Determine the [x, y] coordinate at the center of the cell enclosing the given text.  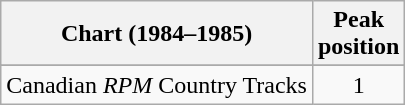
Canadian RPM Country Tracks [157, 85]
Peakposition [358, 34]
Chart (1984–1985) [157, 34]
1 [358, 85]
